Extract the [X, Y] coordinate from the center of the cell holding the provided text.  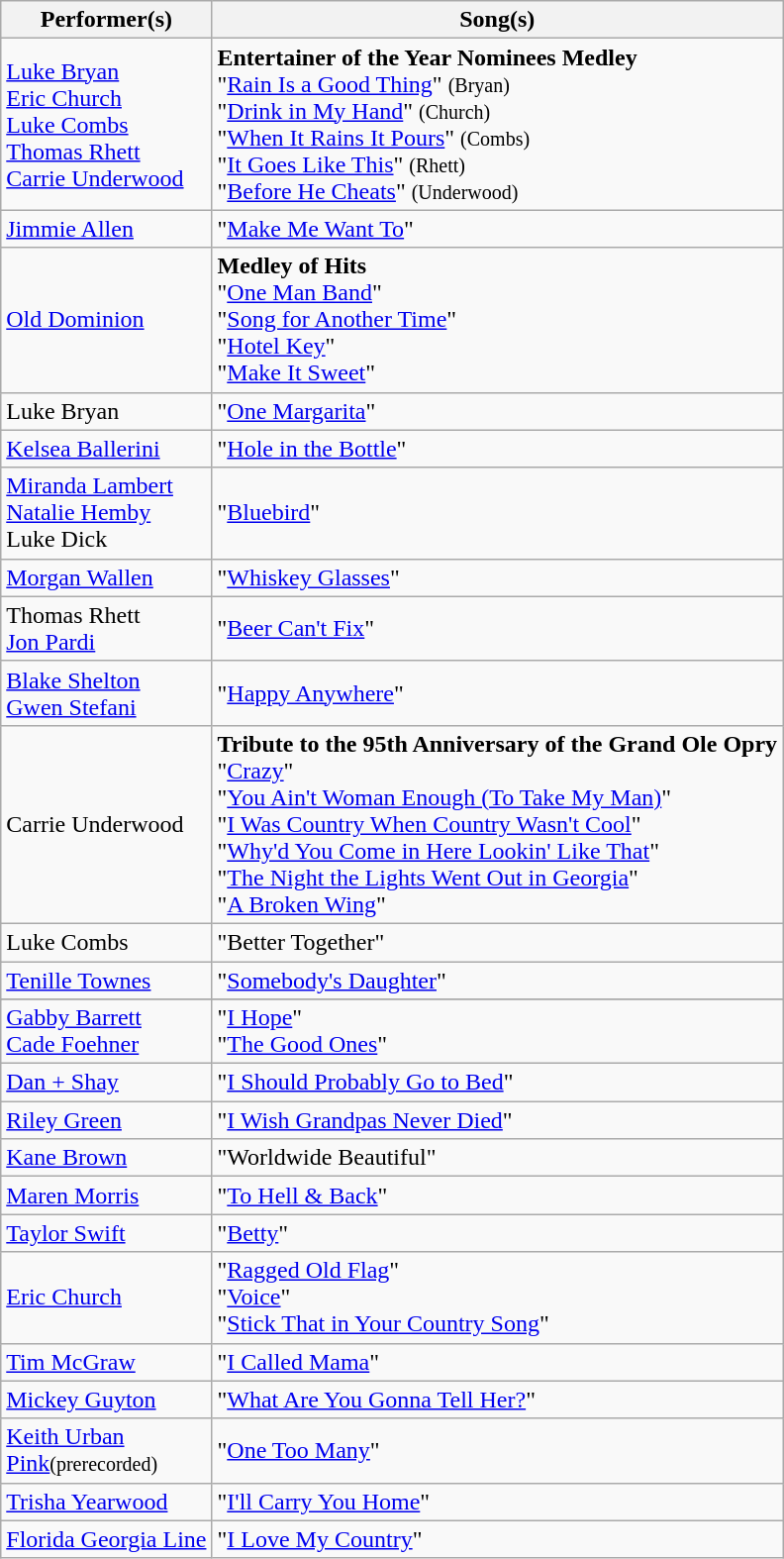
"Bluebird" [497, 513]
Morgan Wallen [107, 577]
Riley Green [107, 1120]
"One Margarita" [497, 411]
Performer(s) [107, 20]
"One Too Many" [497, 1450]
"Worldwide Beautiful" [497, 1158]
"I Love My Country" [497, 1539]
"Happy Anywhere" [497, 693]
Mickey Guyton [107, 1400]
"I Hope" "The Good Ones" [497, 1032]
Florida Georgia Line [107, 1539]
"Somebody's Daughter" [497, 980]
Maren Morris [107, 1195]
"Better Together" [497, 942]
Kelsea Ballerini [107, 449]
Taylor Swift [107, 1233]
"Beer Can't Fix" [497, 628]
Keith UrbanPink(prerecorded) [107, 1450]
"Ragged Old Flag" "Voice" "Stick That in Your Country Song" [497, 1298]
"Betty" [497, 1233]
"To Hell & Back" [497, 1195]
"Make Me Want To" [497, 229]
Blake SheltonGwen Stefani [107, 693]
"I Should Probably Go to Bed" [497, 1083]
Dan + Shay [107, 1083]
Eric Church [107, 1298]
Tim McGraw [107, 1362]
Thomas RhettJon Pardi [107, 628]
"What Are You Gonna Tell Her?" [497, 1400]
Tenille Townes [107, 980]
Carrie Underwood [107, 824]
Miranda LambertNatalie HembyLuke Dick [107, 513]
"I Wish Grandpas Never Died" [497, 1120]
Luke BryanEric ChurchLuke CombsThomas RhettCarrie Underwood [107, 125]
Medley of Hits"One Man Band""Song for Another Time""Hotel Key""Make It Sweet" [497, 320]
"Whiskey Glasses" [497, 577]
"Hole in the Bottle" [497, 449]
Song(s) [497, 20]
Luke Bryan [107, 411]
Old Dominion [107, 320]
"I Called Mama" [497, 1362]
Gabby Barrett Cade Foehner [107, 1032]
Luke Combs [107, 942]
Kane Brown [107, 1158]
Trisha Yearwood [107, 1502]
Jimmie Allen [107, 229]
"I'll Carry You Home" [497, 1502]
